Extract the (x, y) coordinate from the center of the cell holding the provided text.  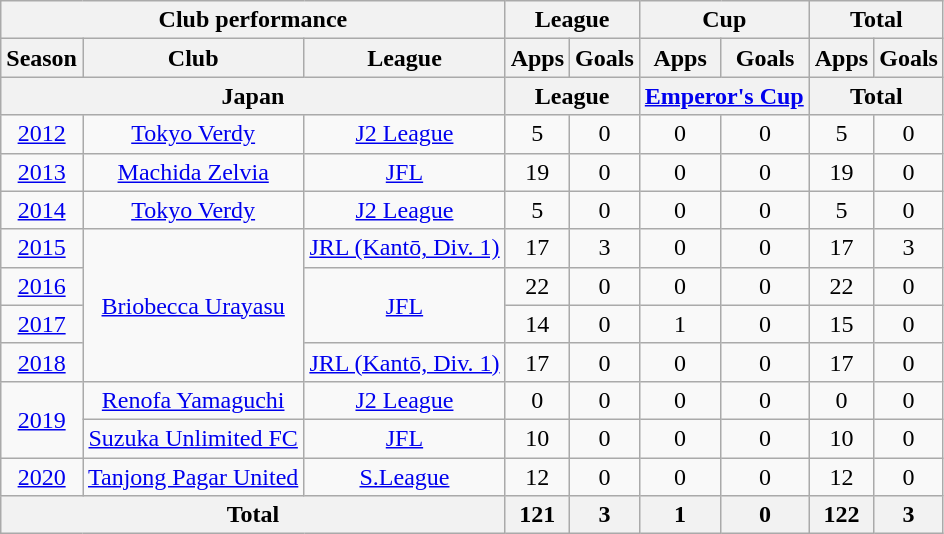
2017 (42, 324)
Emperor's Cup (724, 96)
Club performance (253, 20)
Season (42, 58)
2019 (42, 419)
S.League (404, 477)
2013 (42, 172)
121 (537, 515)
Suzuka Unlimited FC (192, 438)
14 (537, 324)
Briobecca Urayasu (192, 305)
2012 (42, 134)
Club (192, 58)
122 (841, 515)
2016 (42, 286)
2020 (42, 477)
2018 (42, 362)
Renofa Yamaguchi (192, 400)
Japan (253, 96)
15 (841, 324)
Machida Zelvia (192, 172)
2014 (42, 210)
2015 (42, 248)
Tanjong Pagar United (192, 477)
Cup (724, 20)
